Output the (x, y) coordinate of the center of the cell containing the given text.  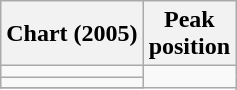
Chart (2005) (72, 34)
Peakposition (189, 34)
